Determine the [x, y] coordinate at the center of the cell enclosing the given text.  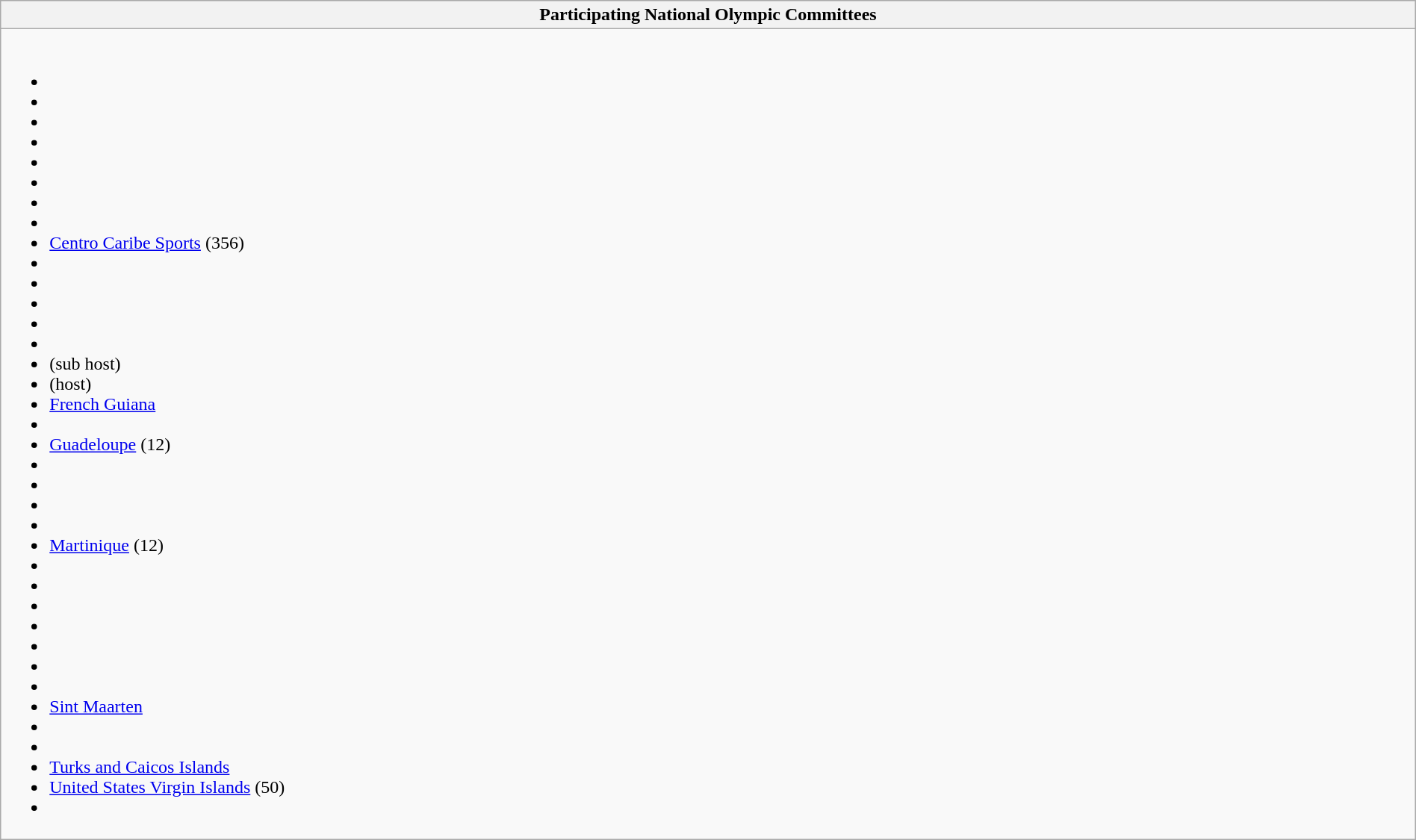
Participating National Olympic Committees [708, 15]
